Identify which cell holds the provided text, then report its [X, Y] central coordinate. 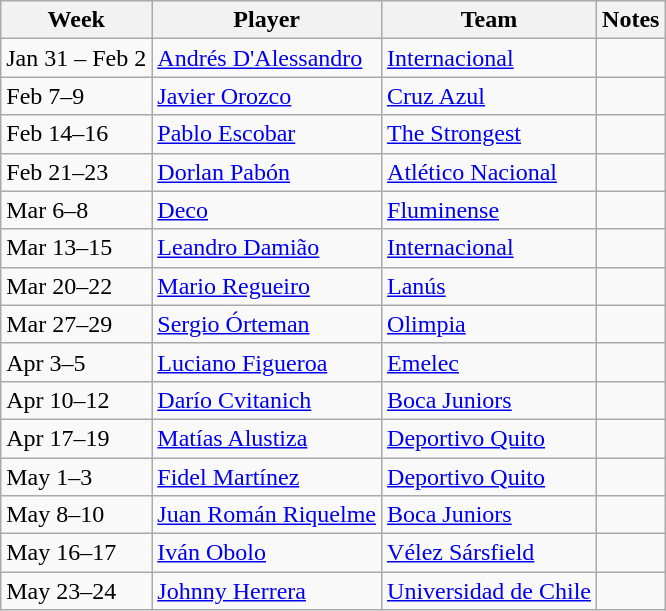
Jan 31 – Feb 2 [76, 58]
Universidad de Chile [490, 591]
Emelec [490, 362]
Sergio Órteman [267, 324]
May 1–3 [76, 477]
Apr 10–12 [76, 400]
Week [76, 20]
Apr 17–19 [76, 438]
Mar 20–22 [76, 286]
Javier Orozco [267, 96]
May 8–10 [76, 515]
Lanús [490, 286]
Darío Cvitanich [267, 400]
Apr 3–5 [76, 362]
Olimpia [490, 324]
Deco [267, 210]
Cruz Azul [490, 96]
Feb 21–23 [76, 172]
Team [490, 20]
The Strongest [490, 134]
Matías Alustiza [267, 438]
Pablo Escobar [267, 134]
Johnny Herrera [267, 591]
Feb 7–9 [76, 96]
Leandro Damião [267, 248]
May 16–17 [76, 553]
Mario Regueiro [267, 286]
Fidel Martínez [267, 477]
Iván Obolo [267, 553]
Juan Román Riquelme [267, 515]
Player [267, 20]
Fluminense [490, 210]
Luciano Figueroa [267, 362]
Andrés D'Alessandro [267, 58]
May 23–24 [76, 591]
Notes [631, 20]
Feb 14–16 [76, 134]
Mar 6–8 [76, 210]
Atlético Nacional [490, 172]
Mar 27–29 [76, 324]
Mar 13–15 [76, 248]
Vélez Sársfield [490, 553]
Dorlan Pabón [267, 172]
